For the text-containing cell, return its midpoint in [x, y] coordinate format. 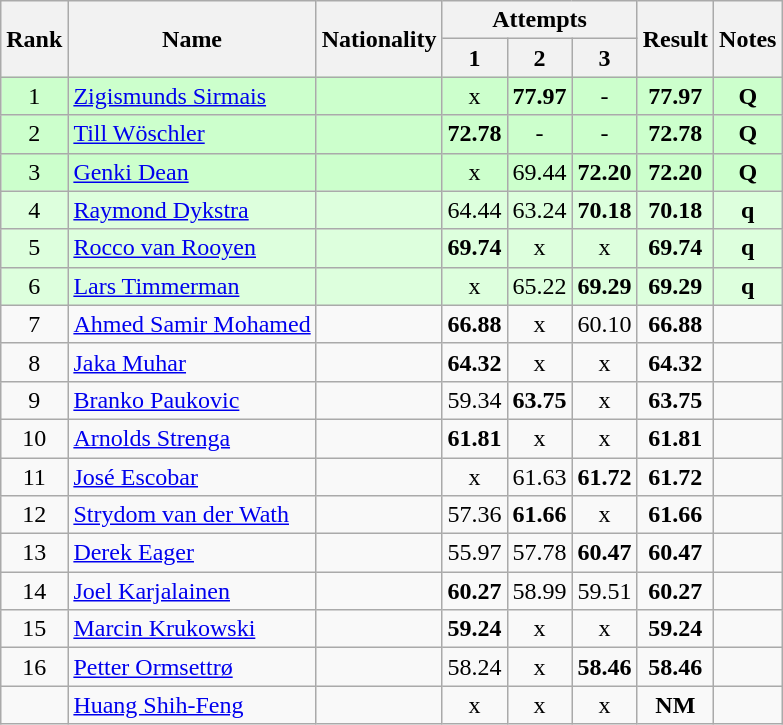
Result [675, 39]
57.78 [540, 553]
59.51 [604, 591]
58.99 [540, 591]
Lars Timmerman [192, 286]
Attempts [540, 20]
Notes [748, 39]
65.22 [540, 286]
7 [34, 324]
64.44 [474, 210]
10 [34, 438]
Strydom van der Wath [192, 515]
57.36 [474, 515]
59.34 [474, 400]
NM [675, 705]
Rank [34, 39]
Nationality [379, 39]
58.24 [474, 667]
6 [34, 286]
60.10 [604, 324]
José Escobar [192, 477]
12 [34, 515]
9 [34, 400]
Rocco van Rooyen [192, 248]
Till Wöschler [192, 134]
Joel Karjalainen [192, 591]
Derek Eager [192, 553]
Arnolds Strenga [192, 438]
Jaka Muhar [192, 362]
Petter Ormsettrø [192, 667]
63.24 [540, 210]
Huang Shih-Feng [192, 705]
Raymond Dykstra [192, 210]
14 [34, 591]
Genki Dean [192, 172]
69.44 [540, 172]
Ahmed Samir Mohamed [192, 324]
11 [34, 477]
Name [192, 39]
13 [34, 553]
61.63 [540, 477]
Zigismunds Sirmais [192, 96]
8 [34, 362]
5 [34, 248]
Marcin Krukowski [192, 629]
55.97 [474, 553]
16 [34, 667]
4 [34, 210]
15 [34, 629]
Branko Paukovic [192, 400]
